From the cell containing the given text, extract its center point as [x, y] coordinate. 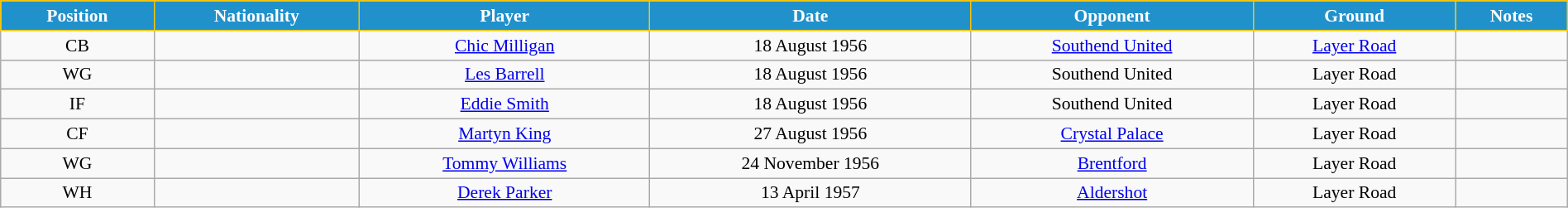
WH [78, 193]
IF [78, 104]
Tommy Williams [504, 163]
24 November 1956 [810, 163]
Aldershot [1112, 193]
Player [504, 16]
Les Barrell [504, 75]
Martyn King [504, 134]
Derek Parker [504, 193]
13 April 1957 [810, 193]
Brentford [1112, 163]
Date [810, 16]
Position [78, 16]
Ground [1355, 16]
CF [78, 134]
CB [78, 46]
Crystal Palace [1112, 134]
27 August 1956 [810, 134]
Chic Milligan [504, 46]
Eddie Smith [504, 104]
Notes [1512, 16]
Nationality [256, 16]
Opponent [1112, 16]
